Detect which cell encompasses the target text, then output its [x, y] center coordinate. 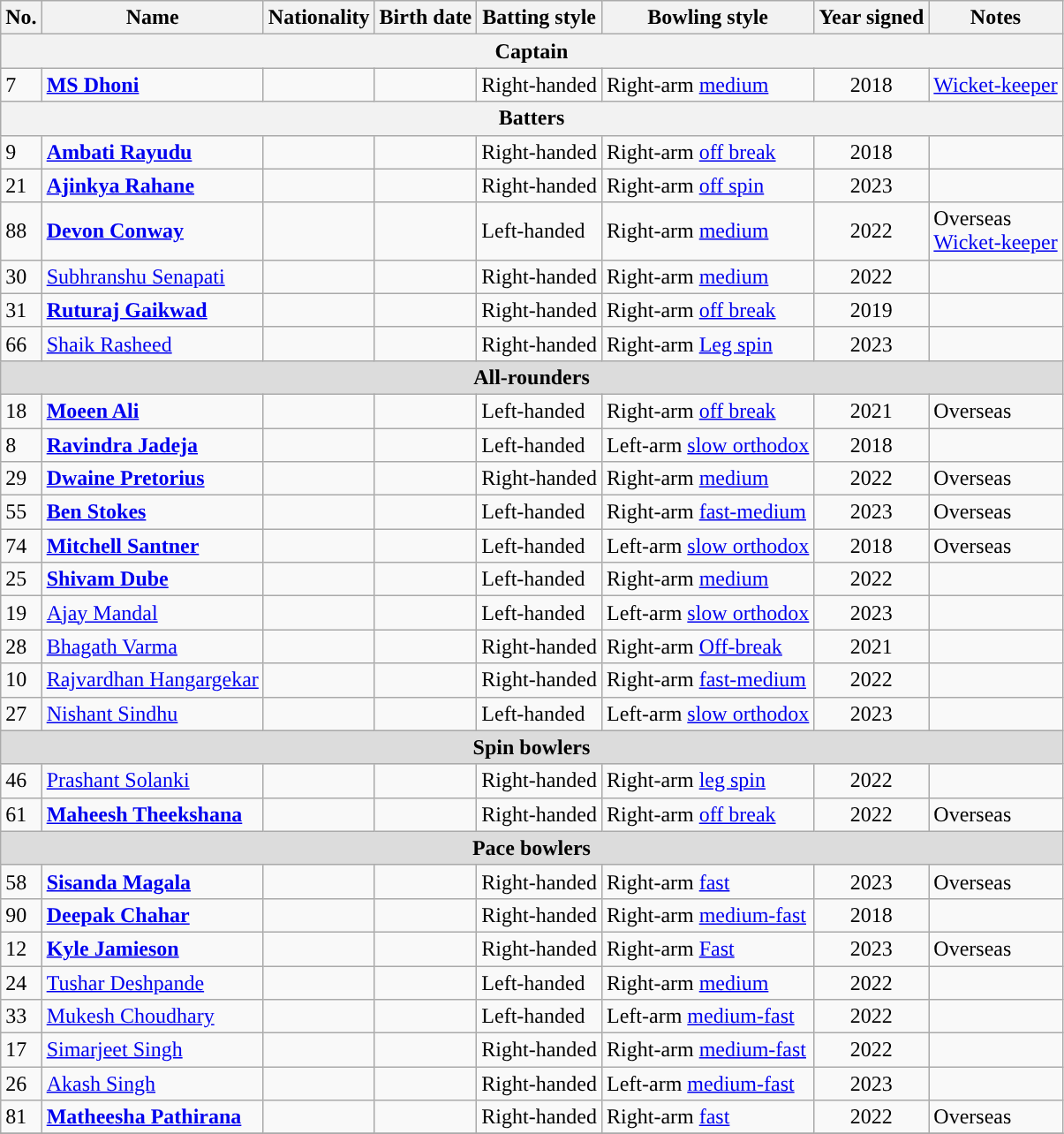
Birth date [426, 18]
Rajvardhan Hangargekar [152, 680]
Wicket-keeper [996, 85]
Maheesh Theekshana [152, 814]
Ben Stokes [152, 512]
Mitchell Santner [152, 546]
Overseas Wicket-keeper [996, 231]
61 [21, 814]
Nationality [319, 18]
Year signed [872, 18]
Tushar Deshpande [152, 983]
Simarjeet Singh [152, 1050]
No. [21, 18]
Shivam Dube [152, 579]
Nishant Sindhu [152, 714]
Right-arm off spin [708, 185]
Right-arm Off-break [708, 646]
55 [21, 512]
Captain [532, 51]
Moeen Ali [152, 411]
25 [21, 579]
7 [21, 85]
21 [21, 185]
MS Dhoni [152, 85]
Right-arm Leg spin [708, 344]
27 [21, 714]
Dwaine Pretorius [152, 479]
9 [21, 152]
Name [152, 18]
33 [21, 1017]
24 [21, 983]
Matheesha Pathirana [152, 1117]
Bhagath Varma [152, 646]
Right-arm leg spin [708, 781]
31 [21, 310]
Devon Conway [152, 231]
Ravindra Jadeja [152, 444]
Mukesh Choudhary [152, 1017]
All-rounders [532, 377]
8 [21, 444]
81 [21, 1117]
Prashant Solanki [152, 781]
Deepak Chahar [152, 915]
90 [21, 915]
2019 [872, 310]
Batting style [540, 18]
58 [21, 881]
18 [21, 411]
Right-arm Fast [708, 949]
Shaik Rasheed [152, 344]
Bowling style [708, 18]
Sisanda Magala [152, 881]
19 [21, 613]
Pace bowlers [532, 848]
Batters [532, 118]
30 [21, 276]
46 [21, 781]
88 [21, 231]
66 [21, 344]
Notes [996, 18]
17 [21, 1050]
Ajay Mandal [152, 613]
10 [21, 680]
29 [21, 479]
Subhranshu Senapati [152, 276]
28 [21, 646]
Ambati Rayudu [152, 152]
Ajinkya Rahane [152, 185]
Spin bowlers [532, 747]
Akash Singh [152, 1084]
12 [21, 949]
74 [21, 546]
26 [21, 1084]
Kyle Jamieson [152, 949]
Ruturaj Gaikwad [152, 310]
